From the cell containing the given text, extract its center point as [X, Y] coordinate. 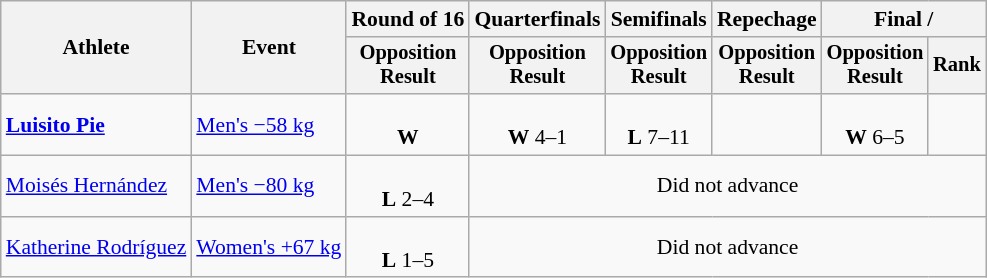
L 1–5 [408, 248]
Athlete [96, 48]
Quarterfinals [537, 19]
Men's −80 kg [268, 186]
Moisés Hernández [96, 186]
Event [268, 48]
Repechage [767, 19]
Katherine Rodríguez [96, 248]
Semifinals [658, 19]
L 2–4 [408, 186]
Round of 16 [408, 19]
Luisito Pie [96, 124]
Men's −58 kg [268, 124]
W [408, 124]
L 7–11 [658, 124]
W 4–1 [537, 124]
W 6–5 [876, 124]
Rank [957, 66]
Final / [904, 19]
Women's +67 kg [268, 248]
